From the cell containing the given text, extract its center point as [x, y] coordinate. 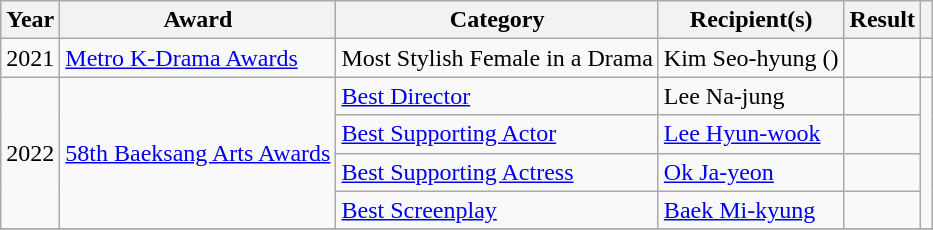
2022 [30, 153]
Best Supporting Actor [497, 134]
2021 [30, 58]
Recipient(s) [751, 20]
Category [497, 20]
Baek Mi-kyung [751, 210]
Metro K-Drama Awards [198, 58]
Lee Na-jung [751, 96]
Kim Seo-hyung () [751, 58]
Lee Hyun-wook [751, 134]
Best Director [497, 96]
Result [882, 20]
Most Stylish Female in a Drama [497, 58]
Best Screenplay [497, 210]
Ok Ja-yeon [751, 172]
58th Baeksang Arts Awards [198, 153]
Award [198, 20]
Year [30, 20]
Best Supporting Actress [497, 172]
